Pinpoint the cell where the given text exists, returning its [x, y] midpoint coordinate. 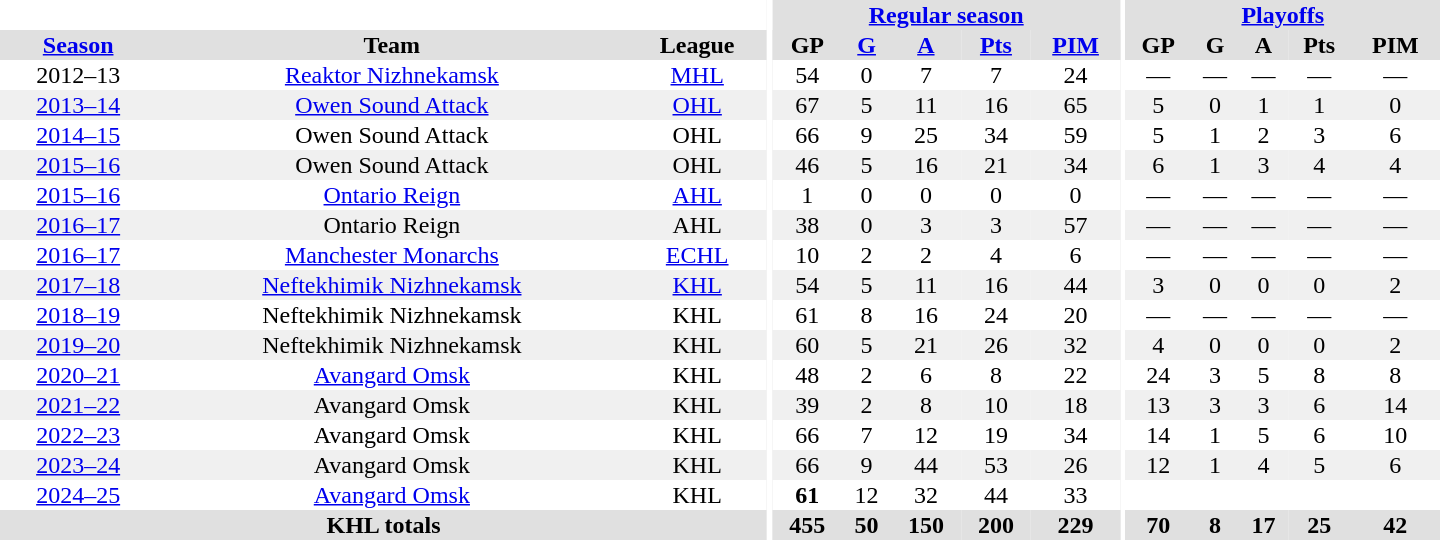
42 [1396, 525]
46 [807, 165]
2023–24 [78, 465]
39 [807, 405]
22 [1076, 375]
Playoffs [1283, 15]
70 [1158, 525]
200 [996, 525]
2022–23 [78, 435]
229 [1076, 525]
57 [1076, 225]
2017–18 [78, 285]
MHL [697, 75]
ECHL [697, 255]
17 [1263, 525]
19 [996, 435]
60 [807, 345]
Team [392, 45]
2014–15 [78, 135]
455 [807, 525]
KHL totals [384, 525]
2013–14 [78, 105]
33 [1076, 495]
2018–19 [78, 315]
38 [807, 225]
2020–21 [78, 375]
150 [926, 525]
50 [866, 525]
Reaktor Nizhnekamsk [392, 75]
League [697, 45]
2021–22 [78, 405]
20 [1076, 315]
Regular season [946, 15]
65 [1076, 105]
53 [996, 465]
59 [1076, 135]
67 [807, 105]
Season [78, 45]
Manchester Monarchs [392, 255]
48 [807, 375]
2019–20 [78, 345]
18 [1076, 405]
2024–25 [78, 495]
2012–13 [78, 75]
13 [1158, 405]
